Identify which cell holds the provided text, then report its (x, y) central coordinate. 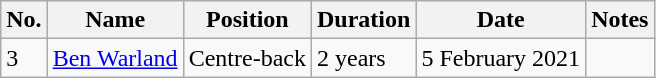
5 February 2021 (501, 58)
Duration (363, 20)
2 years (363, 58)
Ben Warland (115, 58)
3 (24, 58)
Name (115, 20)
Date (501, 20)
Notes (620, 20)
No. (24, 20)
Centre-back (247, 58)
Position (247, 20)
